Return the (X, Y) coordinate for the center point of the cell that contains the specified text.  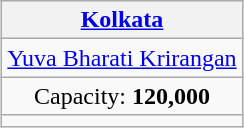
Yuva Bharati Krirangan (122, 58)
Kolkata (122, 20)
Capacity: 120,000 (122, 96)
